Return (X, Y) of the center of cell containing provided text 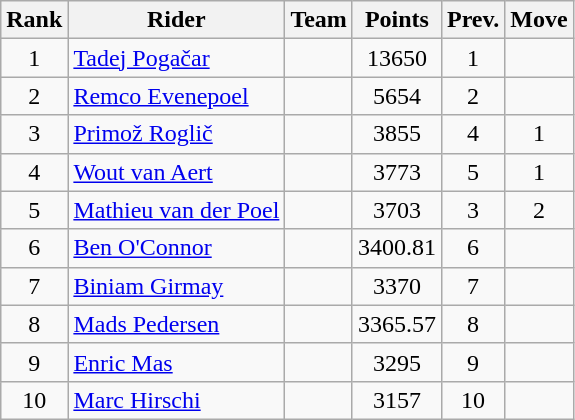
Enric Mas (176, 362)
Prev. (472, 20)
5654 (396, 96)
3703 (396, 210)
3400.81 (396, 248)
3365.57 (396, 324)
Marc Hirschi (176, 400)
3855 (396, 134)
Remco Evenepoel (176, 96)
Primož Roglič (176, 134)
3157 (396, 400)
Mathieu van der Poel (176, 210)
3295 (396, 362)
Rank (34, 20)
Mads Pedersen (176, 324)
Ben O'Connor (176, 248)
Wout van Aert (176, 172)
3773 (396, 172)
13650 (396, 58)
3370 (396, 286)
Move (539, 20)
Biniam Girmay (176, 286)
Team (319, 20)
Points (396, 20)
Rider (176, 20)
Tadej Pogačar (176, 58)
